Pinpoint the cell where the given text exists, returning its (X, Y) midpoint coordinate. 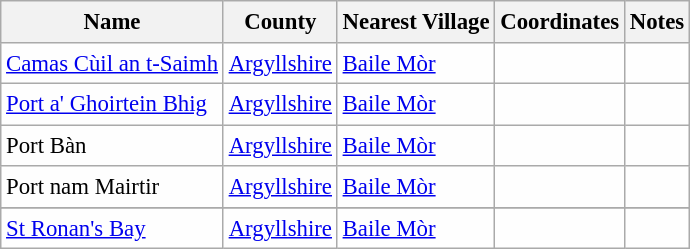
St Ronan's Bay (112, 228)
Nearest Village (416, 22)
Camas Cùil an t-Saimh (112, 62)
Port Bàn (112, 146)
County (280, 22)
Coordinates (560, 22)
Port nam Mairtir (112, 186)
Notes (656, 22)
Port a' Ghoirtein Bhig (112, 104)
Name (112, 22)
